Provide the [X, Y] coordinate of the cell's center where the given text is located.  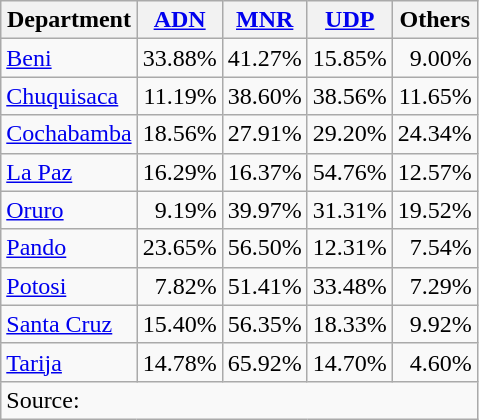
41.27% [264, 58]
15.85% [350, 58]
38.60% [264, 96]
9.19% [180, 210]
7.29% [434, 286]
UDP [350, 20]
11.19% [180, 96]
16.29% [180, 172]
Pando [69, 248]
65.92% [264, 362]
Others [434, 20]
56.50% [264, 248]
11.65% [434, 96]
4.60% [434, 362]
Source: [240, 400]
Chuquisaca [69, 96]
Santa Cruz [69, 324]
33.88% [180, 58]
54.76% [350, 172]
18.33% [350, 324]
7.82% [180, 286]
15.40% [180, 324]
Potosi [69, 286]
27.91% [264, 134]
9.00% [434, 58]
Department [69, 20]
7.54% [434, 248]
31.31% [350, 210]
Oruro [69, 210]
Tarija [69, 362]
29.20% [350, 134]
38.56% [350, 96]
56.35% [264, 324]
12.57% [434, 172]
16.37% [264, 172]
51.41% [264, 286]
18.56% [180, 134]
La Paz [69, 172]
14.78% [180, 362]
Cochabamba [69, 134]
33.48% [350, 286]
24.34% [434, 134]
14.70% [350, 362]
23.65% [180, 248]
9.92% [434, 324]
Beni [69, 58]
ADN [180, 20]
19.52% [434, 210]
39.97% [264, 210]
MNR [264, 20]
12.31% [350, 248]
